Extract the (x, y) coordinate from the center of the cell holding the provided text.  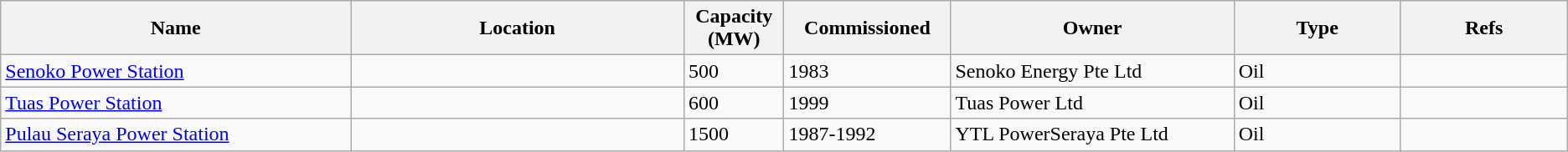
1999 (868, 103)
Location (518, 28)
YTL PowerSeraya Pte Ltd (1092, 134)
Tuas Power Ltd (1092, 103)
Name (176, 28)
Pulau Seraya Power Station (176, 134)
1983 (868, 71)
Tuas Power Station (176, 103)
500 (734, 71)
Capacity (MW) (734, 28)
Senoko Energy Pte Ltd (1092, 71)
Type (1317, 28)
Commissioned (868, 28)
1987-1992 (868, 134)
1500 (734, 134)
Senoko Power Station (176, 71)
Owner (1092, 28)
600 (734, 103)
Refs (1484, 28)
